From the cell containing the given text, extract its center point as (X, Y) coordinate. 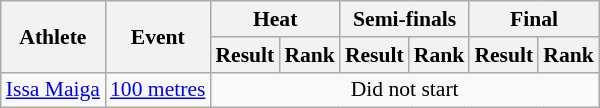
Did not start (404, 90)
100 metres (158, 90)
Event (158, 36)
Athlete (53, 36)
Final (534, 19)
Issa Maiga (53, 90)
Heat (274, 19)
Semi-finals (404, 19)
